Locate the cell with the specified text and output its (X, Y) center coordinate. 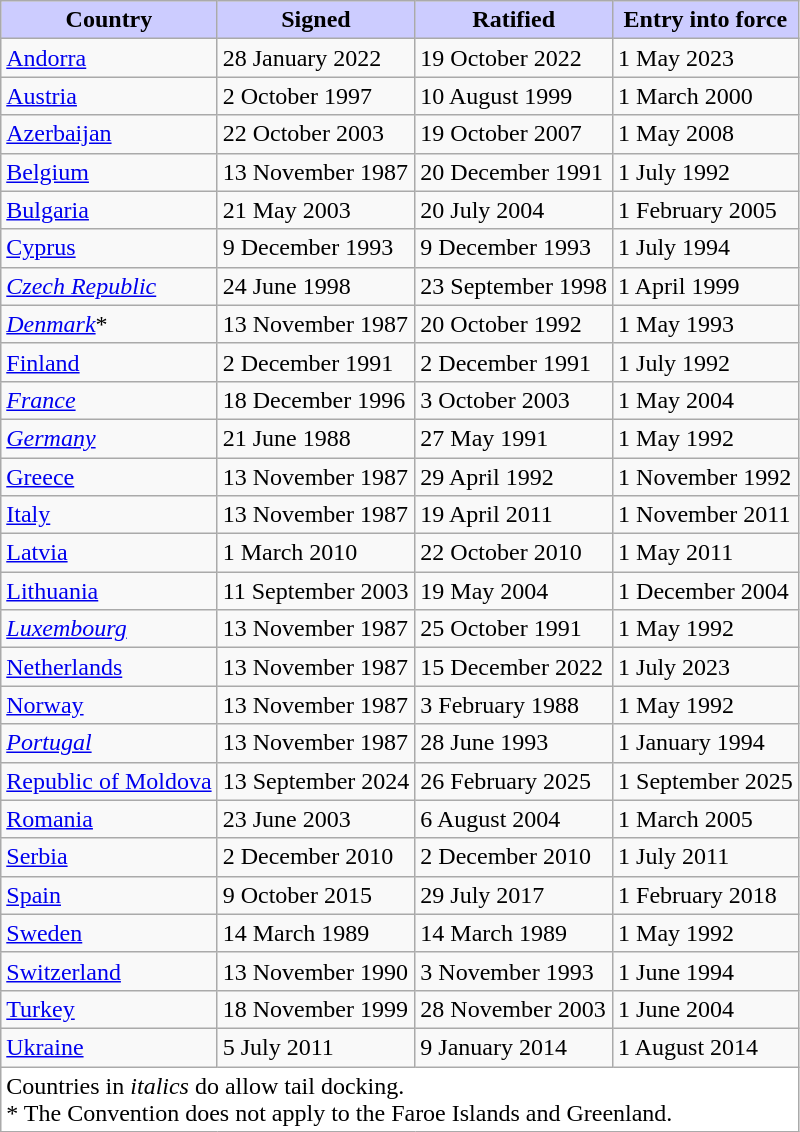
21 May 2003 (316, 210)
1 May 2011 (706, 553)
Serbia (109, 857)
Spain (109, 895)
Azerbaijan (109, 134)
20 July 2004 (514, 210)
21 June 1988 (316, 438)
3 November 1993 (514, 971)
2 October 1997 (316, 96)
23 June 2003 (316, 819)
28 June 1993 (514, 743)
1 January 1994 (706, 743)
Austria (109, 96)
24 June 1998 (316, 286)
Republic of Moldova (109, 781)
1 March 2005 (706, 819)
1 February 2018 (706, 895)
Ukraine (109, 1047)
19 October 2007 (514, 134)
1 July 2023 (706, 667)
1 February 2005 (706, 210)
1 November 1992 (706, 477)
France (109, 400)
22 October 2003 (316, 134)
Sweden (109, 933)
1 March 2010 (316, 553)
1 June 1994 (706, 971)
28 January 2022 (316, 58)
10 August 1999 (514, 96)
Lithuania (109, 591)
Greece (109, 477)
20 December 1991 (514, 172)
1 May 2008 (706, 134)
Germany (109, 438)
Turkey (109, 1009)
13 November 1990 (316, 971)
1 May 1993 (706, 324)
6 August 2004 (514, 819)
1 November 2011 (706, 515)
19 May 2004 (514, 591)
Entry into force (706, 20)
Belgium (109, 172)
20 October 1992 (514, 324)
13 September 2024 (316, 781)
1 August 2014 (706, 1047)
15 December 2022 (514, 667)
1 May 2004 (706, 400)
29 April 1992 (514, 477)
Signed (316, 20)
Netherlands (109, 667)
Czech Republic (109, 286)
9 October 2015 (316, 895)
18 November 1999 (316, 1009)
Romania (109, 819)
Finland (109, 362)
22 October 2010 (514, 553)
Country (109, 20)
19 October 2022 (514, 58)
27 May 1991 (514, 438)
5 July 2011 (316, 1047)
Latvia (109, 553)
1 April 1999 (706, 286)
Portugal (109, 743)
Norway (109, 705)
Cyprus (109, 248)
Countries in italics do allow tail docking.* The Convention does not apply to the Faroe Islands and Greenland. (400, 1098)
1 July 1994 (706, 248)
23 September 1998 (514, 286)
3 October 2003 (514, 400)
1 June 2004 (706, 1009)
1 December 2004 (706, 591)
1 May 2023 (706, 58)
Denmark* (109, 324)
29 July 2017 (514, 895)
Andorra (109, 58)
9 January 2014 (514, 1047)
Luxembourg (109, 629)
Switzerland (109, 971)
1 March 2000 (706, 96)
26 February 2025 (514, 781)
Bulgaria (109, 210)
25 October 1991 (514, 629)
3 February 1988 (514, 705)
Italy (109, 515)
18 December 1996 (316, 400)
1 July 2011 (706, 857)
19 April 2011 (514, 515)
1 September 2025 (706, 781)
28 November 2003 (514, 1009)
11 September 2003 (316, 591)
Ratified (514, 20)
